Provide the [x, y] coordinate of the cell's center where the given text is located.  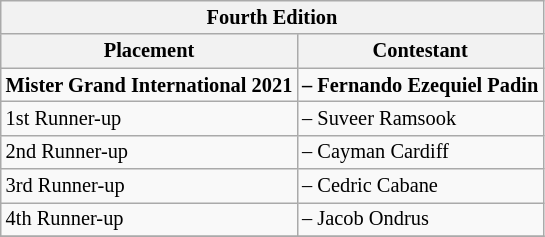
– Fernando Ezequiel Padin [420, 85]
Placement [149, 51]
Fourth Edition [272, 17]
– Cayman Cardiff [420, 152]
– Suveer Ramsook [420, 118]
Contestant [420, 51]
Mister Grand International 2021 [149, 85]
1st Runner-up [149, 118]
2nd Runner-up [149, 152]
3rd Runner-up [149, 186]
4th Runner-up [149, 219]
– Jacob Ondrus [420, 219]
– Cedric Cabane [420, 186]
